Extract the (X, Y) coordinate from the center of the cell holding the provided text.  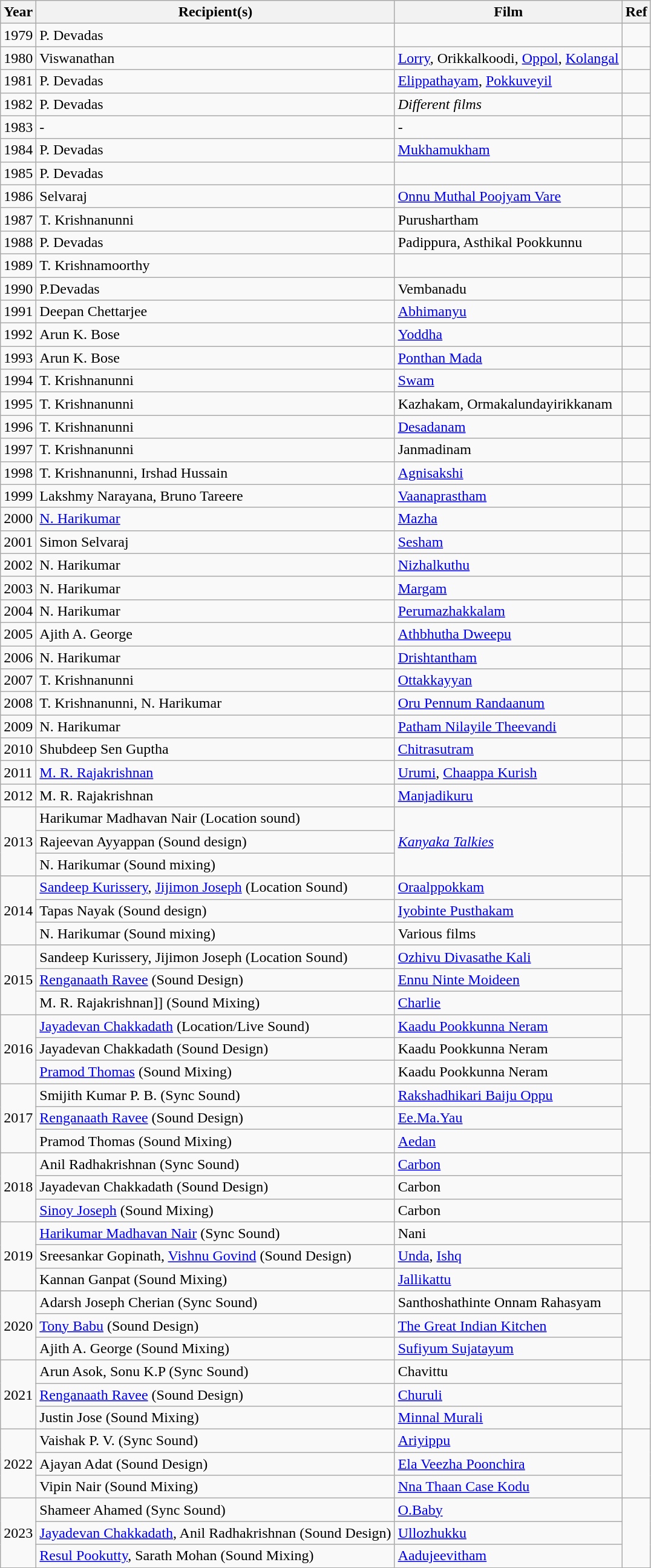
Ee.Ma.Yau (508, 1118)
2002 (18, 565)
1992 (18, 335)
Ottakkayyan (508, 680)
Kannan Ganpat (Sound Mixing) (215, 1279)
Ullozhukku (508, 1533)
Viswanathan (215, 58)
Sufiyum Sujatayum (508, 1348)
Margam (508, 588)
Vaanaprastham (508, 496)
Jallikattu (508, 1279)
Chitrasutram (508, 749)
Year (18, 12)
Oraalppokkam (508, 888)
Tony Babu (Sound Design) (215, 1325)
Harikumar Madhavan Nair (Location sound) (215, 819)
Churuli (508, 1394)
Anil Radhakrishnan (Sync Sound) (215, 1164)
P.Devadas (215, 289)
Drishtantham (508, 657)
Sinoy Joseph (Sound Mixing) (215, 1210)
Ozhivu Divasathe Kali (508, 957)
Recipient(s) (215, 12)
Abhimanyu (508, 312)
2011 (18, 772)
Ref (636, 12)
1979 (18, 35)
1985 (18, 173)
Vembanadu (508, 289)
Shameer Ahamed (Sync Sound) (215, 1510)
Ponthan Mada (508, 358)
2008 (18, 703)
2014 (18, 911)
T. Krishnamoorthy (215, 265)
2017 (18, 1118)
Athbhutha Dweepu (508, 634)
Harikumar Madhavan Nair (Sync Sound) (215, 1233)
2012 (18, 796)
1989 (18, 265)
2001 (18, 542)
Aedan (508, 1141)
Purushartham (508, 219)
Janmadinam (508, 450)
Different films (508, 104)
Kanyaka Talkies (508, 842)
1988 (18, 242)
Perumazhakkalam (508, 611)
Unda, Ishq (508, 1256)
Rakshadhikari Baiju Oppu (508, 1095)
Ennu Ninte Moideen (508, 980)
2010 (18, 749)
Ajith A. George (215, 634)
Yoddha (508, 335)
Swam (508, 381)
2020 (18, 1325)
1984 (18, 150)
Deepan Chettarjee (215, 312)
1987 (18, 219)
1998 (18, 473)
Vipin Nair (Sound Mixing) (215, 1487)
Ariyippu (508, 1441)
1993 (18, 358)
2016 (18, 1049)
2022 (18, 1464)
1981 (18, 81)
Ajayan Adat (Sound Design) (215, 1464)
1980 (18, 58)
Nani (508, 1233)
1994 (18, 381)
The Great Indian Kitchen (508, 1325)
2007 (18, 680)
Smijith Kumar P. B. (Sync Sound) (215, 1095)
Jayadevan Chakkadath (Location/Live Sound) (215, 1026)
Justin Jose (Sound Mixing) (215, 1418)
Resul Pookutty, Sarath Mohan (Sound Mixing) (215, 1556)
2004 (18, 611)
Ela Veezha Poonchira (508, 1464)
Kazhakam, Ormakalundayirikkanam (508, 404)
1999 (18, 496)
Sreesankar Gopinath, Vishnu Govind (Sound Design) (215, 1256)
2023 (18, 1533)
O.Baby (508, 1510)
Manjadikuru (508, 796)
Film (508, 12)
Aadujeevitham (508, 1556)
Rajeevan Ayyappan (Sound design) (215, 842)
Minnal Murali (508, 1418)
1983 (18, 127)
Oru Pennum Randaanum (508, 703)
Charlie (508, 1003)
1995 (18, 404)
Sesham (508, 542)
Selvaraj (215, 196)
2009 (18, 726)
Patham Nilayile Theevandi (508, 726)
Santhoshathinte Onnam Rahasyam (508, 1302)
Shubdeep Sen Guptha (215, 749)
T. Krishnanunni, N. Harikumar (215, 703)
M. R. Rajakrishnan]] (Sound Mixing) (215, 1003)
Mazha (508, 519)
Elippathayam, Pokkuveyil (508, 81)
1991 (18, 312)
1997 (18, 450)
2018 (18, 1187)
Urumi, Chaappa Kurish (508, 772)
1990 (18, 289)
Arun Asok, Sonu K.P (Sync Sound) (215, 1371)
T. Krishnanunni, Irshad Hussain (215, 473)
Onnu Muthal Poojyam Vare (508, 196)
Chavittu (508, 1371)
Various films (508, 934)
Padippura, Asthikal Pookkunnu (508, 242)
Desadanam (508, 427)
Iyobinte Pusthakam (508, 911)
2006 (18, 657)
Adarsh Joseph Cherian (Sync Sound) (215, 1302)
2015 (18, 980)
Simon Selvaraj (215, 542)
2013 (18, 842)
Ajith A. George (Sound Mixing) (215, 1348)
2021 (18, 1394)
Lakshmy Narayana, Bruno Tareere (215, 496)
Nizhalkuthu (508, 565)
1982 (18, 104)
2000 (18, 519)
2005 (18, 634)
Mukhamukham (508, 150)
Nna Thaan Case Kodu (508, 1487)
1986 (18, 196)
Tapas Nayak (Sound design) (215, 911)
1996 (18, 427)
Lorry, Orikkalkoodi, Oppol, Kolangal (508, 58)
2003 (18, 588)
Agnisakshi (508, 473)
Jayadevan Chakkadath, Anil Radhakrishnan (Sound Design) (215, 1533)
Vaishak P. V. (Sync Sound) (215, 1441)
2019 (18, 1256)
